Return [X, Y] of the center of cell containing provided text 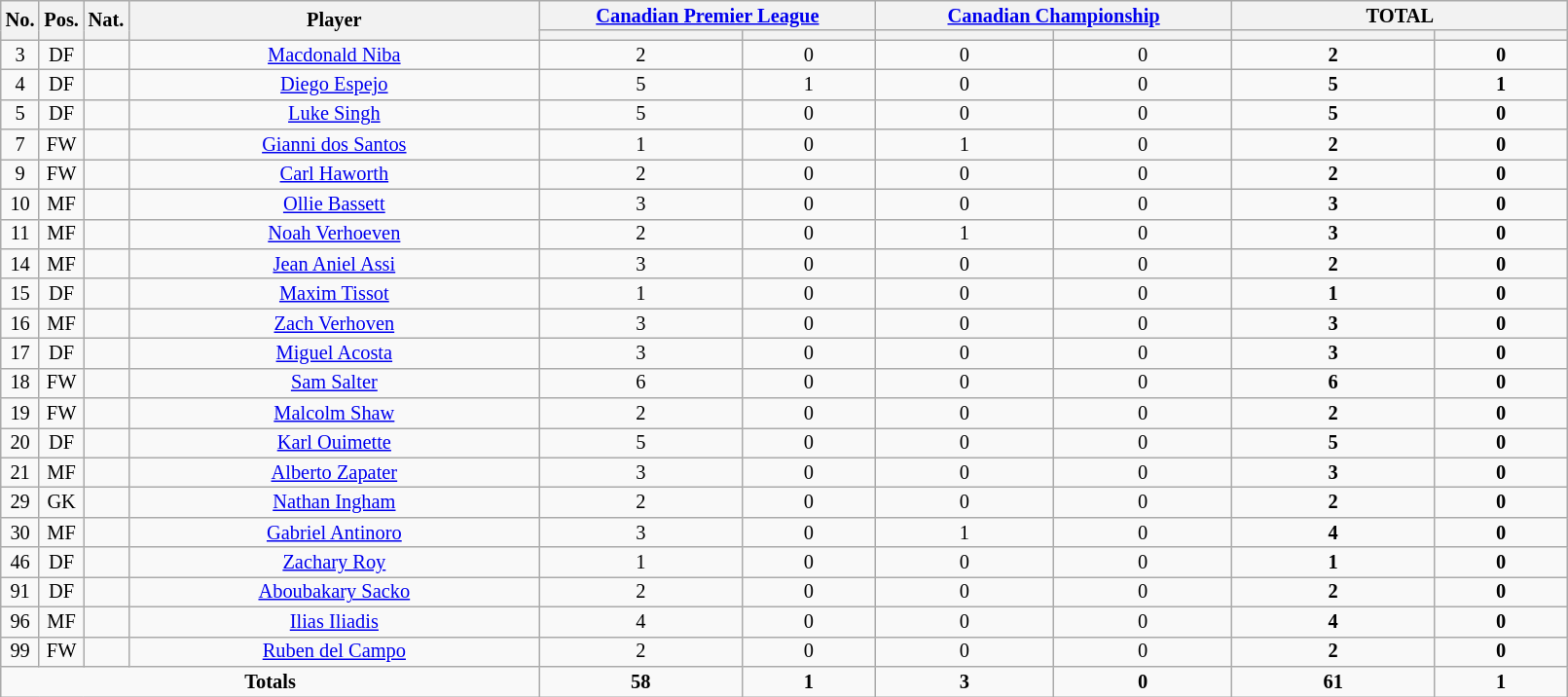
Miguel Acosta [334, 352]
Player [334, 19]
17 [20, 352]
9 [20, 173]
Karl Ouimette [334, 442]
30 [20, 532]
Ilias Iliadis [334, 621]
Zachary Roy [334, 563]
Gabriel Antinoro [334, 532]
91 [20, 592]
Jean Aniel Assi [334, 263]
Malcolm Shaw [334, 413]
46 [20, 563]
Nathan Ingham [334, 502]
Gianni dos Santos [334, 144]
Pos. [60, 19]
7 [20, 144]
Ruben del Campo [334, 652]
Alberto Zapater [334, 473]
19 [20, 413]
99 [20, 652]
Canadian Premier League [707, 16]
GK [60, 502]
18 [20, 384]
61 [1333, 681]
TOTAL [1400, 16]
58 [640, 681]
Macdonald Niba [334, 55]
15 [20, 294]
Aboubakary Sacko [334, 592]
Sam Salter [334, 384]
20 [20, 442]
Canadian Championship [1053, 16]
16 [20, 323]
No. [20, 19]
96 [20, 621]
11 [20, 234]
21 [20, 473]
10 [20, 204]
14 [20, 263]
Totals [271, 681]
Maxim Tissot [334, 294]
Ollie Bassett [334, 204]
Diego Espejo [334, 84]
29 [20, 502]
Noah Verhoeven [334, 234]
Luke Singh [334, 115]
Carl Haworth [334, 173]
Nat. [106, 19]
Zach Verhoven [334, 323]
